Search for the cell housing the specified text and yield its [x, y] center coordinate. 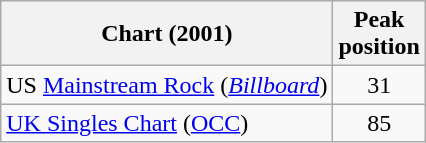
US Mainstream Rock (Billboard) [167, 85]
31 [379, 85]
85 [379, 123]
Chart (2001) [167, 34]
Peakposition [379, 34]
UK Singles Chart (OCC) [167, 123]
